Provide the [x, y] coordinate of the cell's center where the given text is located.  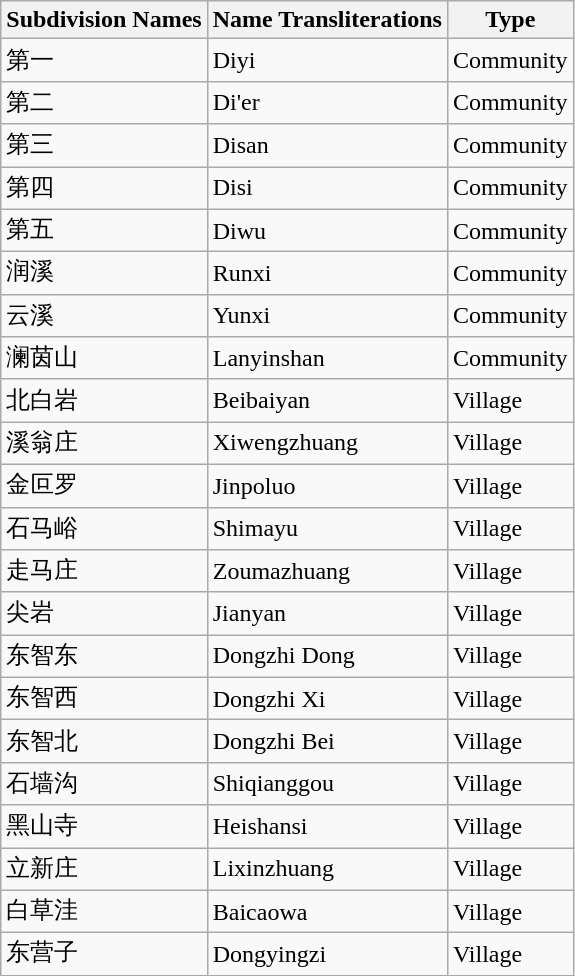
润溪 [104, 274]
Xiwengzhuang [327, 444]
Zoumazhuang [327, 572]
Dongzhi Xi [327, 698]
Diwu [327, 230]
金叵罗 [104, 486]
Type [510, 20]
尖岩 [104, 614]
Yunxi [327, 316]
Dongzhi Bei [327, 742]
Heishansi [327, 826]
Beibaiyan [327, 400]
Lanyinshan [327, 358]
第一 [104, 60]
Di'er [327, 102]
Name Transliterations [327, 20]
Dongyingzi [327, 954]
东营子 [104, 954]
石墙沟 [104, 784]
白草洼 [104, 912]
第三 [104, 146]
云溪 [104, 316]
Shimayu [327, 528]
Dongzhi Dong [327, 656]
Runxi [327, 274]
Diyi [327, 60]
第四 [104, 188]
Subdivision Names [104, 20]
Lixinzhuang [327, 870]
东智北 [104, 742]
北白岩 [104, 400]
第二 [104, 102]
Shiqianggou [327, 784]
石马峪 [104, 528]
Disan [327, 146]
走马庄 [104, 572]
第五 [104, 230]
Disi [327, 188]
东智东 [104, 656]
Jinpoluo [327, 486]
立新庄 [104, 870]
溪翁庄 [104, 444]
黑山寺 [104, 826]
Jianyan [327, 614]
Baicaowa [327, 912]
澜茵山 [104, 358]
东智西 [104, 698]
